Return [x, y] of the center of cell containing provided text 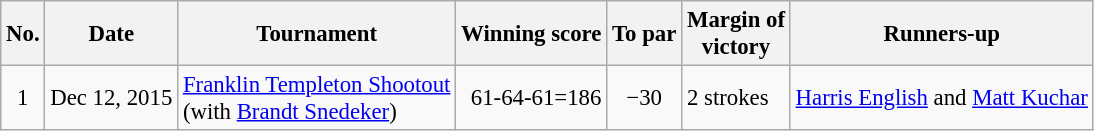
Dec 12, 2015 [112, 98]
Franklin Templeton Shootout(with Brandt Snedeker) [317, 98]
Date [112, 34]
No. [23, 34]
2 strokes [736, 98]
Runners-up [942, 34]
Harris English and Matt Kuchar [942, 98]
Margin ofvictory [736, 34]
Tournament [317, 34]
−30 [644, 98]
To par [644, 34]
Winning score [532, 34]
1 [23, 98]
61-64-61=186 [532, 98]
